Return the (X, Y) coordinate for the center point of the cell that contains the specified text.  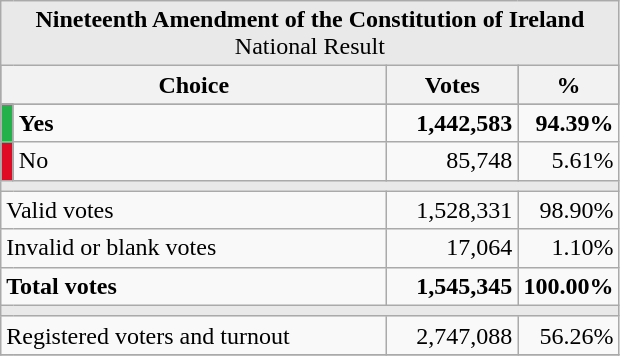
5.61% (568, 161)
Total votes (194, 286)
Registered voters and turnout (194, 335)
2,747,088 (452, 335)
100.00% (568, 286)
% (568, 85)
94.39% (568, 123)
Votes (452, 85)
1,545,345 (452, 286)
Invalid or blank votes (194, 248)
Valid votes (194, 210)
Nineteenth Amendment of the Constitution of Ireland National Result (310, 34)
1,442,583 (452, 123)
1.10% (568, 248)
Choice (194, 85)
98.90% (568, 210)
1,528,331 (452, 210)
17,064 (452, 248)
No (200, 161)
56.26% (568, 335)
85,748 (452, 161)
Yes (200, 123)
